Capture the cell that displays the provided text and extract its [x, y] central coordinate. 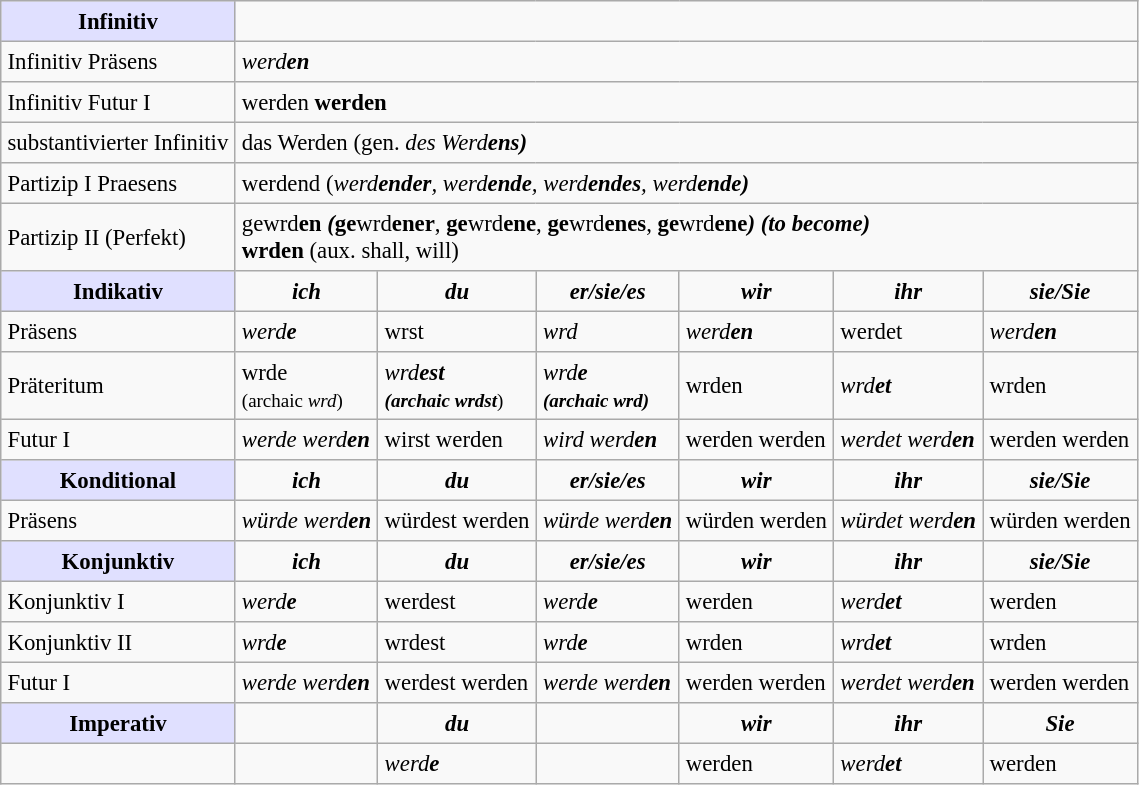
wrst [457, 331]
Präteritum [118, 386]
Imperativ [118, 723]
Konjunktiv [118, 561]
gewrden (gewrdener, gewrdene, gewrdenes, gewrdene) (to become)wrden (aux. shall, will) [686, 237]
Konjunktiv I [118, 601]
wird werden [608, 439]
würdet werden [908, 520]
Infinitiv [118, 21]
Indikativ [118, 291]
werdest werden [457, 682]
Partizip II (Perfekt) [118, 237]
das Werden (gen. des Werdens) [686, 142]
Infinitiv Präsens [118, 61]
substantivierter Infinitiv [118, 142]
wrd [608, 331]
Partizip I Praesens [118, 183]
Sie [1060, 723]
Infinitiv Futur I [118, 102]
wirst werden [457, 439]
Konditional [118, 480]
Konjunktiv II [118, 642]
wrdest(archaic wrdst) [457, 386]
wrdest [457, 642]
werdest [457, 601]
werdend (werdender, werdende, werdendes, werdende) [686, 183]
würdest werden [457, 520]
